Pinpoint the cell where the given text exists, returning its [X, Y] midpoint coordinate. 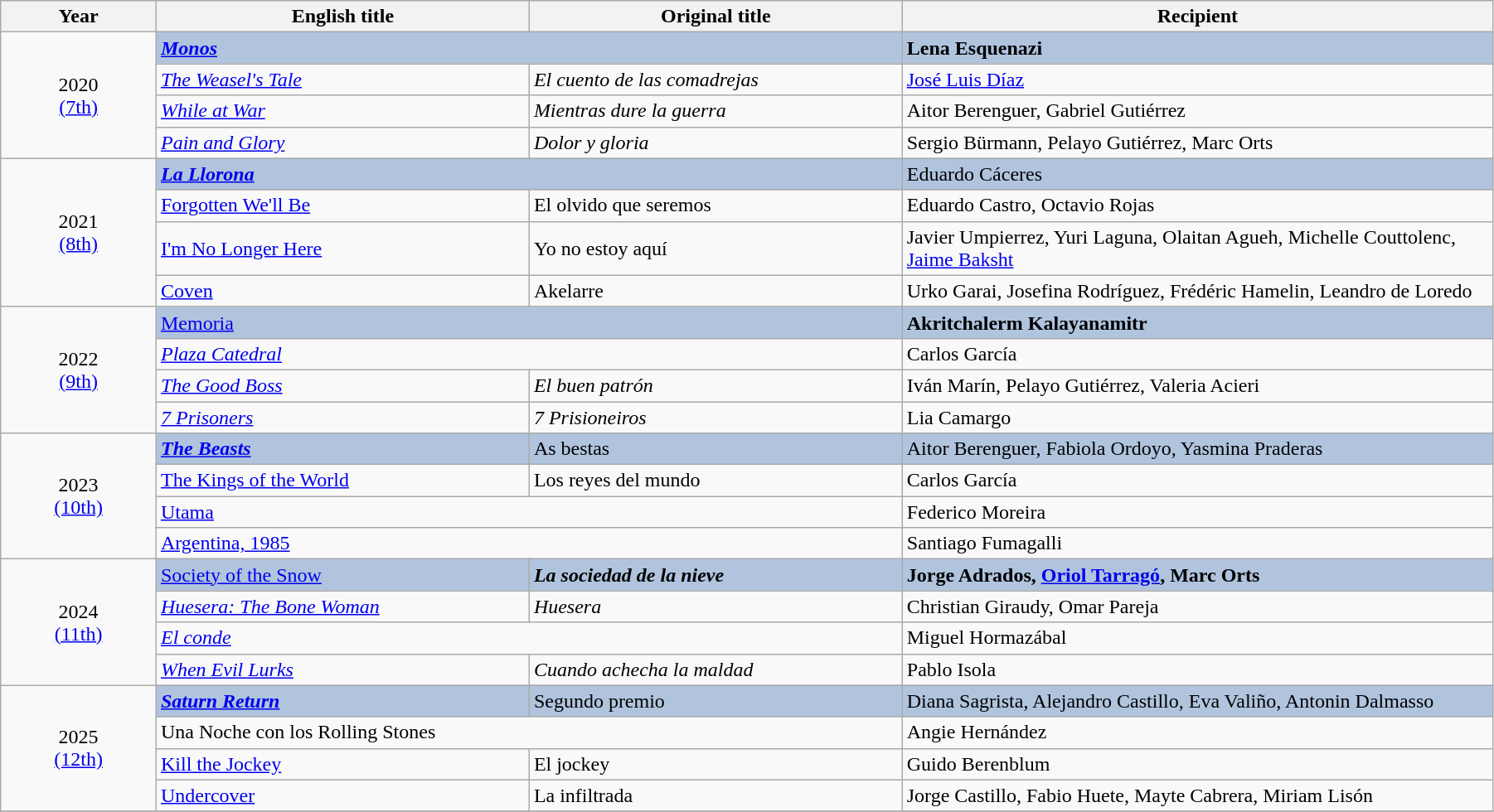
I'm No Longer Here [342, 249]
Los reyes del mundo [715, 481]
Year [79, 17]
2023(10th) [79, 496]
Akritchalerm Kalayanamitr [1197, 322]
Iván Marín, Pelayo Gutiérrez, Valeria Acieri [1197, 385]
The Good Boss [342, 385]
2021(8th) [79, 232]
When Evil Lurks [342, 669]
Aitor Berenguer, Fabiola Ordoyo, Yasmina Praderas [1197, 449]
Lia Camargo [1197, 417]
Huesera [715, 607]
While at War [342, 111]
The Weasel's Tale [342, 80]
Undercover [342, 795]
English title [342, 17]
Original title [715, 17]
Argentina, 1985 [529, 544]
2025(12th) [79, 748]
El cuento de las comadrejas [715, 80]
Christian Giraudy, Omar Pareja [1197, 607]
Forgotten We'll Be [342, 205]
7 Prisioneiros [715, 417]
Pablo Isola [1197, 669]
Una Noche con los Rolling Stones [529, 732]
The Beasts [342, 449]
Guido Berenblum [1197, 764]
Kill the Jockey [342, 764]
Lena Esquenazi [1197, 48]
Coven [342, 291]
Miguel Hormazábal [1197, 638]
Javier Umpierrez, Yuri Laguna, Olaitan Agueh, Michelle Couttolenc, Jaime Baksht [1197, 249]
José Luis Díaz [1197, 80]
Jorge Adrados, Oriol Tarragó, Marc Orts [1197, 575]
Memoria [529, 322]
Urko Garai, Josefina Rodríguez, Frédéric Hamelin, Leandro de Loredo [1197, 291]
2022(9th) [79, 370]
Recipient [1197, 17]
Utama [529, 512]
El jockey [715, 764]
Angie Hernández [1197, 732]
Huesera: The Bone Woman [342, 607]
El conde [529, 638]
La Llorona [529, 174]
Jorge Castillo, Fabio Huete, Mayte Cabrera, Miriam Lisón [1197, 795]
Monos [529, 48]
Saturn Return [342, 701]
Plaza Catedral [529, 354]
2020(7th) [79, 95]
Eduardo Cáceres [1197, 174]
The Kings of the World [342, 481]
7 Prisoners [342, 417]
Society of the Snow [342, 575]
Aitor Berenguer, Gabriel Gutiérrez [1197, 111]
El olvido que seremos [715, 205]
Eduardo Castro, Octavio Rojas [1197, 205]
Dolor y gloria [715, 143]
Sergio Bürmann, Pelayo Gutiérrez, Marc Orts [1197, 143]
Akelarre [715, 291]
Pain and Glory [342, 143]
El buen patrón [715, 385]
Santiago Fumagalli [1197, 544]
Mientras dure la guerra [715, 111]
As bestas [715, 449]
Cuando achecha la maldad [715, 669]
La infiltrada [715, 795]
La sociedad de la nieve [715, 575]
Diana Sagrista, Alejandro Castillo, Eva Valiño, Antonin Dalmasso [1197, 701]
Federico Moreira [1197, 512]
2024(11th) [79, 622]
Segundo premio [715, 701]
Yo no estoy aquí [715, 249]
